Detect which cell encompasses the target text, then output its (X, Y) center coordinate. 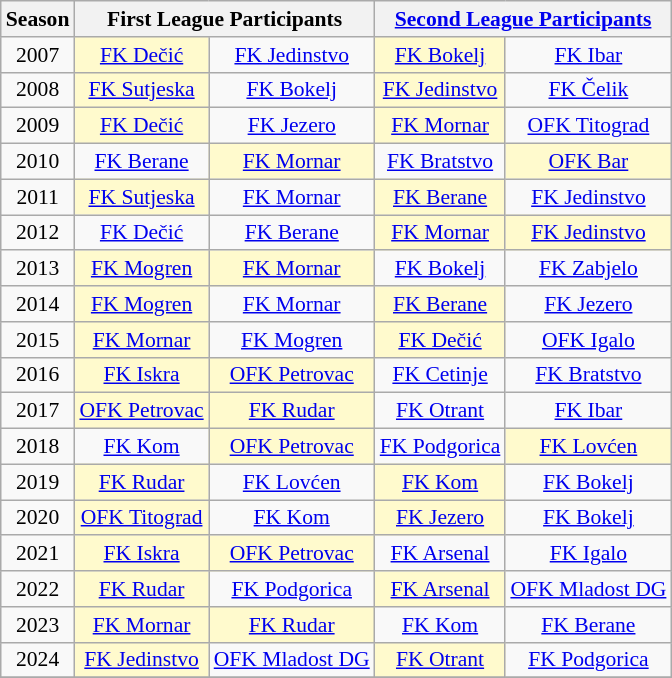
2008 (38, 90)
2017 (38, 411)
2020 (38, 518)
FK Čelik (588, 90)
2012 (38, 233)
Season (38, 19)
2011 (38, 197)
2007 (38, 55)
2009 (38, 126)
2018 (38, 447)
Second League Participants (524, 19)
2015 (38, 340)
OFK Bar (588, 162)
2024 (38, 660)
2016 (38, 375)
2022 (38, 589)
FK Cetinje (440, 375)
FK Igalo (588, 554)
OFK Igalo (588, 340)
FK Zabjelo (588, 269)
2019 (38, 482)
First League Participants (224, 19)
2013 (38, 269)
2023 (38, 625)
2014 (38, 304)
2021 (38, 554)
2010 (38, 162)
